Capture the cell that displays the provided text and extract its (X, Y) central coordinate. 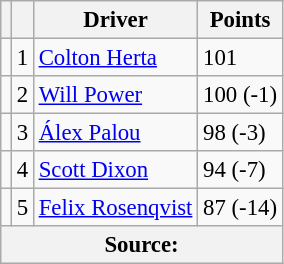
2 (22, 95)
101 (240, 58)
Points (240, 20)
Felix Rosenqvist (115, 208)
4 (22, 170)
Scott Dixon (115, 170)
Colton Herta (115, 58)
87 (-14) (240, 208)
94 (-7) (240, 170)
Driver (115, 20)
98 (-3) (240, 133)
5 (22, 208)
100 (-1) (240, 95)
Will Power (115, 95)
Source: (142, 245)
1 (22, 58)
Álex Palou (115, 133)
3 (22, 133)
